Find where the given text appears and provide that cell's center as [x, y] coordinate. 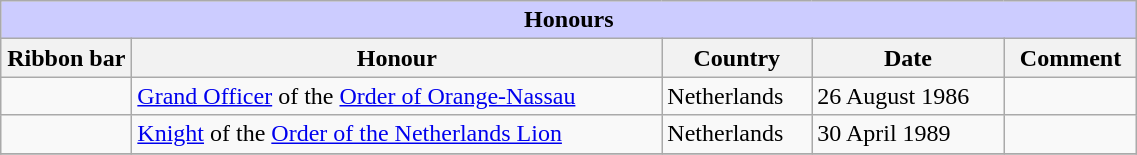
Ribbon bar [66, 58]
26 August 1986 [908, 96]
Honours [569, 20]
Knight of the Order of the Netherlands Lion [397, 134]
Country [737, 58]
Date [908, 58]
Grand Officer of the Order of Orange-Nassau [397, 96]
Honour [397, 58]
30 April 1989 [908, 134]
Comment [1070, 58]
